Find where the given text appears and provide that cell's center as (X, Y) coordinate. 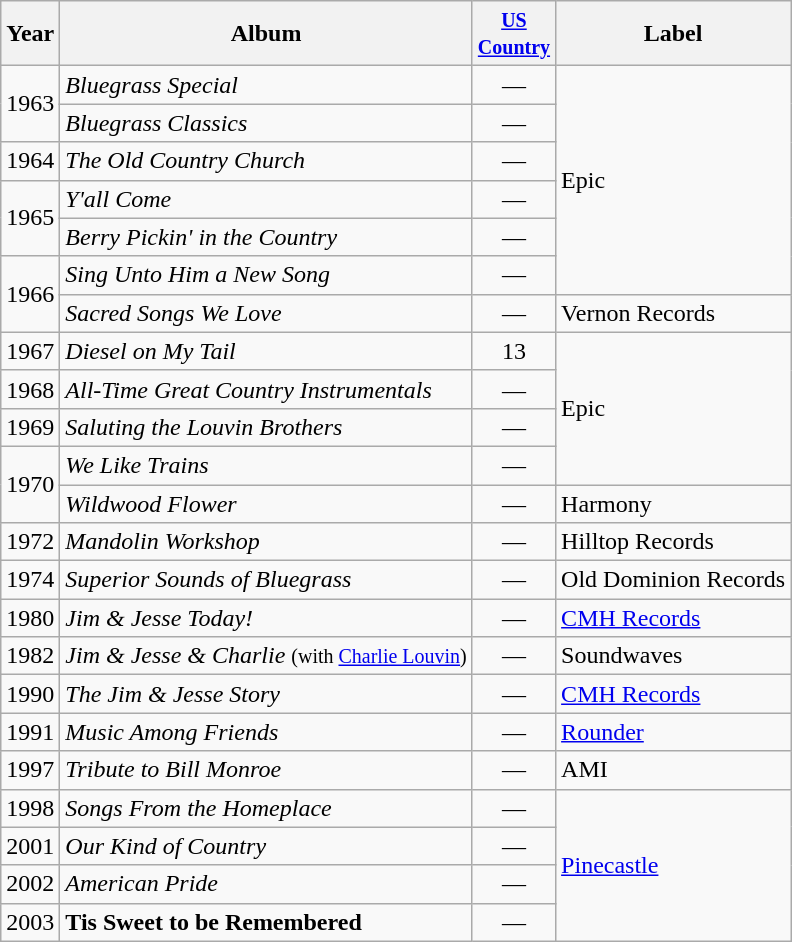
1980 (30, 618)
1997 (30, 770)
Sacred Songs We Love (266, 313)
Harmony (674, 503)
1972 (30, 542)
American Pride (266, 884)
Music Among Friends (266, 732)
Sing Unto Him a New Song (266, 275)
2003 (30, 922)
Tis Sweet to be Remembered (266, 922)
Tribute to Bill Monroe (266, 770)
1970 (30, 484)
1966 (30, 294)
Pinecastle (674, 865)
1974 (30, 580)
Jim & Jesse & Charlie (with Charlie Louvin) (266, 656)
We Like Trains (266, 465)
1968 (30, 389)
1963 (30, 104)
Songs From the Homeplace (266, 808)
1990 (30, 694)
Saluting the Louvin Brothers (266, 427)
AMI (674, 770)
Mandolin Workshop (266, 542)
Rounder (674, 732)
Bluegrass Special (266, 85)
1967 (30, 351)
Superior Sounds of Bluegrass (266, 580)
Soundwaves (674, 656)
13 (514, 351)
1998 (30, 808)
1964 (30, 161)
2001 (30, 846)
Old Dominion Records (674, 580)
The Jim & Jesse Story (266, 694)
Hilltop Records (674, 542)
Y'all Come (266, 199)
1982 (30, 656)
Label (674, 34)
Berry Pickin' in the Country (266, 237)
Jim & Jesse Today! (266, 618)
All-Time Great Country Instrumentals (266, 389)
2002 (30, 884)
Our Kind of Country (266, 846)
Album (266, 34)
1965 (30, 218)
Wildwood Flower (266, 503)
The Old Country Church (266, 161)
US Country (514, 34)
Bluegrass Classics (266, 123)
1991 (30, 732)
Vernon Records (674, 313)
Diesel on My Tail (266, 351)
Year (30, 34)
1969 (30, 427)
